Provide the (x, y) coordinate of the cell's center where the given text is located.  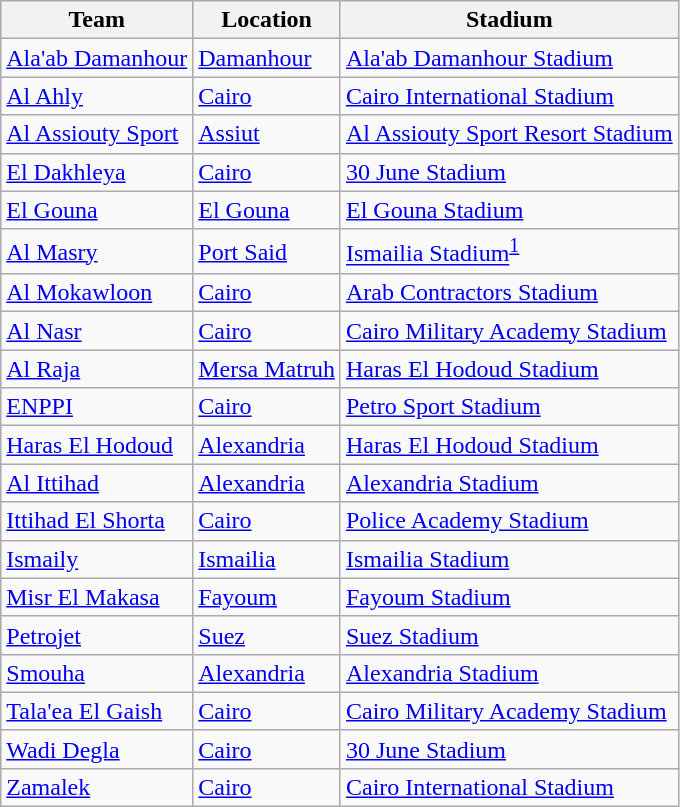
Suez Stadium (509, 635)
Haras El Hodoud (97, 445)
Ismailia Stadium1 (509, 252)
Police Academy Stadium (509, 521)
ENPPI (97, 407)
Tala'ea El Gaish (97, 711)
Misr El Makasa (97, 597)
El Dakhleya (97, 172)
Zamalek (97, 787)
Al Nasr (97, 331)
Suez (267, 635)
Al Ittihad (97, 483)
Assiut (267, 134)
Al Ahly (97, 96)
El Gouna Stadium (509, 210)
Fayoum Stadium (509, 597)
Location (267, 20)
Wadi Degla (97, 749)
Al Raja (97, 369)
Petrojet (97, 635)
Ismaily (97, 559)
Al Masry (97, 252)
Ismailia (267, 559)
Ala'ab Damanhour (97, 58)
Ala'ab Damanhour Stadium (509, 58)
Stadium (509, 20)
Fayoum (267, 597)
Mersa Matruh (267, 369)
Ittihad El Shorta (97, 521)
Team (97, 20)
Smouha (97, 673)
Port Said (267, 252)
Al Assiouty Sport Resort Stadium (509, 134)
Ismailia Stadium (509, 559)
Petro Sport Stadium (509, 407)
Al Assiouty Sport (97, 134)
Al Mokawloon (97, 293)
Arab Contractors Stadium (509, 293)
Damanhour (267, 58)
